Return (X, Y) of the center of cell containing provided text 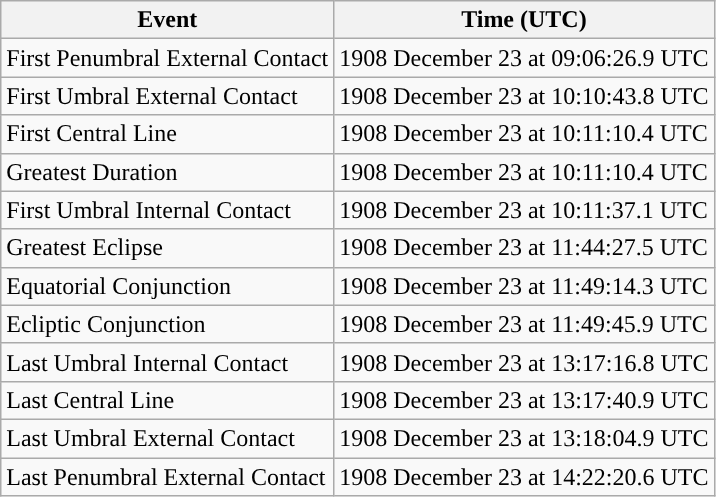
1908 December 23 at 11:44:27.5 UTC (524, 248)
1908 December 23 at 11:49:45.9 UTC (524, 324)
1908 December 23 at 13:18:04.9 UTC (524, 438)
Last Umbral External Contact (168, 438)
First Penumbral External Contact (168, 58)
Time (UTC) (524, 20)
Last Penumbral External Contact (168, 477)
Event (168, 20)
1908 December 23 at 10:10:43.8 UTC (524, 96)
1908 December 23 at 13:17:16.8 UTC (524, 362)
First Umbral Internal Contact (168, 210)
1908 December 23 at 14:22:20.6 UTC (524, 477)
First Central Line (168, 134)
1908 December 23 at 11:49:14.3 UTC (524, 286)
1908 December 23 at 10:11:37.1 UTC (524, 210)
Ecliptic Conjunction (168, 324)
Greatest Eclipse (168, 248)
Equatorial Conjunction (168, 286)
Last Umbral Internal Contact (168, 362)
Greatest Duration (168, 172)
Last Central Line (168, 400)
1908 December 23 at 13:17:40.9 UTC (524, 400)
1908 December 23 at 09:06:26.9 UTC (524, 58)
First Umbral External Contact (168, 96)
